Locate the cell with the specified text and output its [X, Y] center coordinate. 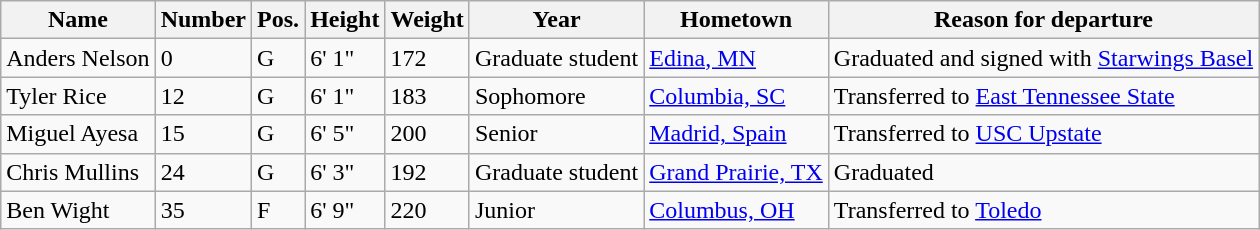
Junior [556, 210]
Grand Prairie, TX [736, 172]
Madrid, Spain [736, 134]
Height [345, 20]
200 [427, 134]
Sophomore [556, 96]
220 [427, 210]
172 [427, 58]
Tyler Rice [78, 96]
192 [427, 172]
6' 5" [345, 134]
Edina, MN [736, 58]
Year [556, 20]
Chris Mullins [78, 172]
Ben Wight [78, 210]
Pos. [278, 20]
Graduated and signed with Starwings Basel [1043, 58]
Anders Nelson [78, 58]
12 [203, 96]
Senior [556, 134]
Transferred to Toledo [1043, 210]
Number [203, 20]
Name [78, 20]
Weight [427, 20]
Reason for departure [1043, 20]
6' 9" [345, 210]
15 [203, 134]
24 [203, 172]
35 [203, 210]
F [278, 210]
Columbia, SC [736, 96]
Graduated [1043, 172]
Columbus, OH [736, 210]
Hometown [736, 20]
Transferred to USC Upstate [1043, 134]
Miguel Ayesa [78, 134]
183 [427, 96]
Transferred to East Tennessee State [1043, 96]
6' 3" [345, 172]
0 [203, 58]
